Extract the [x, y] coordinate from the center of the cell holding the provided text.  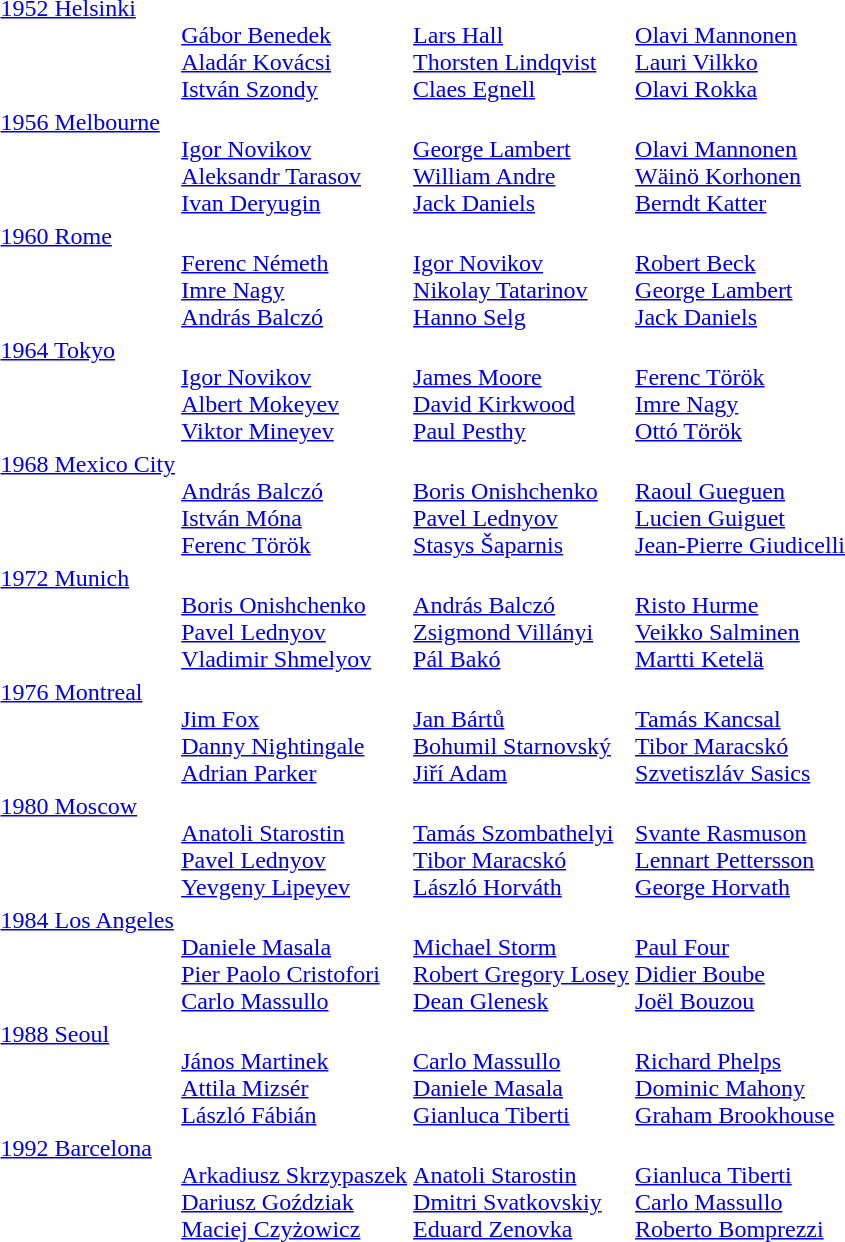
James MooreDavid KirkwoodPaul Pesthy [522, 390]
Tamás SzombathelyiTibor MaracskóLászló Horváth [522, 846]
Jan BártůBohumil StarnovskýJiří Adam [522, 732]
Michael StormRobert Gregory LoseyDean Glenesk [522, 960]
Igor NovikovNikolay TatarinovHanno Selg [522, 276]
Boris OnishchenkoPavel LednyovVladimir Shmelyov [294, 618]
János MartinekAttila MizsérLászló Fábián [294, 1074]
Anatoli StarostinPavel LednyovYevgeny Lipeyev [294, 846]
András BalczóZsigmond VillányiPál Bakó [522, 618]
András BalczóIstván MónaFerenc Török [294, 504]
Igor NovikovAlbert MokeyevViktor Mineyev [294, 390]
Igor NovikovAleksandr TarasovIvan Deryugin [294, 162]
Daniele MasalaPier Paolo CristoforiCarlo Massullo [294, 960]
Boris OnishchenkoPavel LednyovStasys Šaparnis [522, 504]
Ferenc NémethImre NagyAndrás Balczó [294, 276]
Carlo MassulloDaniele MasalaGianluca Tiberti [522, 1074]
George LambertWilliam AndreJack Daniels [522, 162]
Jim FoxDanny NightingaleAdrian Parker [294, 732]
